Find where the given text appears and provide that cell's center as (X, Y) coordinate. 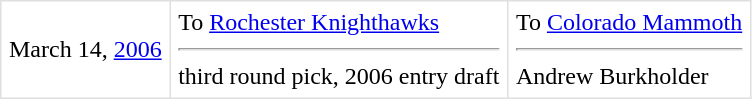
To Rochester Knighthawks third round pick, 2006 entry draft (339, 50)
March 14, 2006 (86, 50)
To Colorado Mammoth Andrew Burkholder (630, 50)
